Determine the (x, y) coordinate at the center of the cell enclosing the given text.  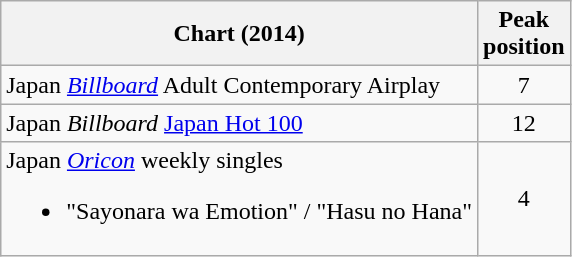
4 (524, 198)
Japan Billboard Japan Hot 100 (240, 123)
12 (524, 123)
7 (524, 85)
Japan Oricon weekly singles"Sayonara wa Emotion" / "Hasu no Hana" (240, 198)
Peakposition (524, 34)
Chart (2014) (240, 34)
Japan Billboard Adult Contemporary Airplay (240, 85)
